Scan for the cell matching the given text and deliver its (X, Y) coordinate at center. 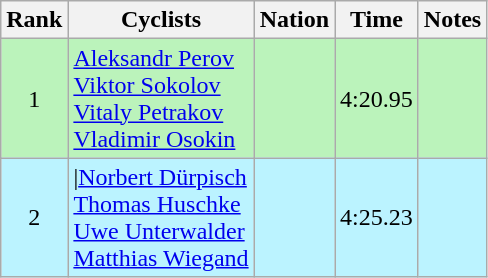
Rank (34, 20)
|Norbert DürpischThomas HuschkeUwe UnterwalderMatthias Wiegand (161, 218)
Time (377, 20)
Aleksandr PerovViktor SokolovVitaly PetrakovVladimir Osokin (161, 98)
Notes (452, 20)
Cyclists (161, 20)
2 (34, 218)
Nation (294, 20)
4:20.95 (377, 98)
1 (34, 98)
4:25.23 (377, 218)
